Determine the [x, y] coordinate at the center of the cell enclosing the given text.  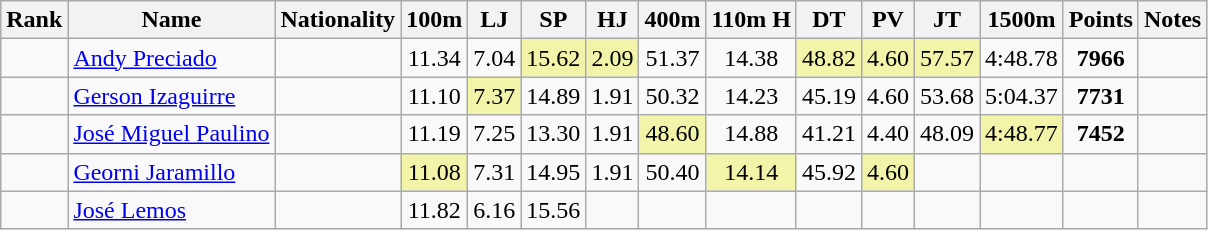
Notes [1172, 20]
5:04.37 [1022, 96]
110m H [751, 20]
4.40 [888, 134]
50.40 [672, 172]
48.09 [946, 134]
7.04 [494, 58]
11.19 [434, 134]
48.82 [828, 58]
Points [1100, 20]
48.60 [672, 134]
7.25 [494, 134]
1500m [1022, 20]
15.62 [554, 58]
14.23 [751, 96]
7966 [1100, 58]
Nationality [338, 20]
José Lemos [172, 210]
51.37 [672, 58]
Gerson Izaguirre [172, 96]
11.10 [434, 96]
50.32 [672, 96]
Rank [34, 20]
6.16 [494, 210]
7.31 [494, 172]
José Miguel Paulino [172, 134]
57.57 [946, 58]
Georni Jaramillo [172, 172]
53.68 [946, 96]
LJ [494, 20]
7.37 [494, 96]
15.56 [554, 210]
41.21 [828, 134]
11.82 [434, 210]
45.92 [828, 172]
Andy Preciado [172, 58]
13.30 [554, 134]
7731 [1100, 96]
2.09 [612, 58]
SP [554, 20]
4:48.77 [1022, 134]
14.14 [751, 172]
4:48.78 [1022, 58]
14.88 [751, 134]
JT [946, 20]
HJ [612, 20]
Name [172, 20]
14.38 [751, 58]
45.19 [828, 96]
PV [888, 20]
400m [672, 20]
14.89 [554, 96]
14.95 [554, 172]
7452 [1100, 134]
100m [434, 20]
11.08 [434, 172]
DT [828, 20]
11.34 [434, 58]
